Identify which cell holds the provided text, then report its (X, Y) central coordinate. 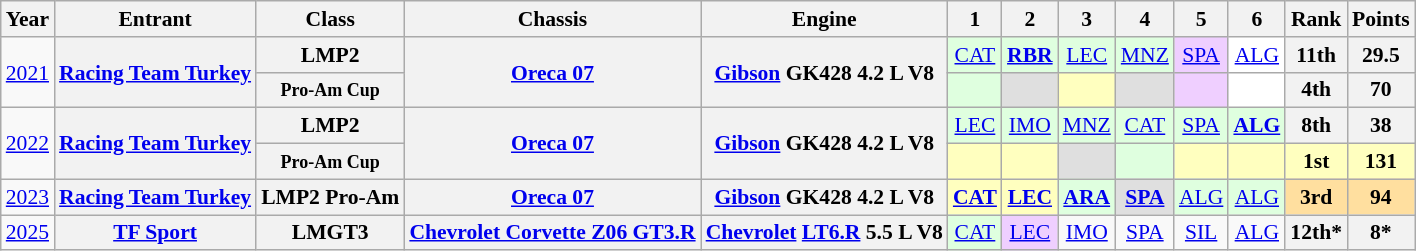
131 (1381, 162)
2025 (28, 233)
38 (1381, 126)
2023 (28, 197)
TF Sport (155, 233)
Engine (824, 19)
1 (975, 19)
Chassis (552, 19)
SIL (1201, 233)
4th (1316, 90)
Class (330, 19)
3 (1087, 19)
3rd (1316, 197)
1st (1316, 162)
29.5 (1381, 55)
Chevrolet Corvette Z06 GT3.R (552, 233)
2022 (28, 144)
94 (1381, 197)
Points (1381, 19)
Rank (1316, 19)
LMGT3 (330, 233)
6 (1256, 19)
Entrant (155, 19)
70 (1381, 90)
Year (28, 19)
LMP2 Pro-Am (330, 197)
4 (1145, 19)
12th* (1316, 233)
5 (1201, 19)
8th (1316, 126)
2021 (28, 72)
Chevrolet LT6.R 5.5 L V8 (824, 233)
2 (1030, 19)
11th (1316, 55)
RBR (1030, 55)
8* (1381, 233)
ARA (1087, 197)
